For the text-containing cell, return its midpoint in [x, y] coordinate format. 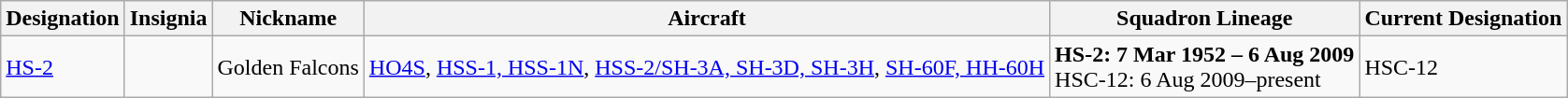
HO4S, HSS-1, HSS-1N, HSS-2/SH-3A, SH-3D, SH-3H, SH-60F, HH-60H [707, 67]
HSC-12 [1463, 67]
HS-2: 7 Mar 1952 – 6 Aug 2009HSC-12: 6 Aug 2009–present [1204, 67]
Nickname [288, 19]
Insignia [168, 19]
Designation [63, 19]
Current Designation [1463, 19]
Golden Falcons [288, 67]
HS-2 [63, 67]
Squadron Lineage [1204, 19]
Aircraft [707, 19]
